Find where the given text appears and provide that cell's center as [X, Y] coordinate. 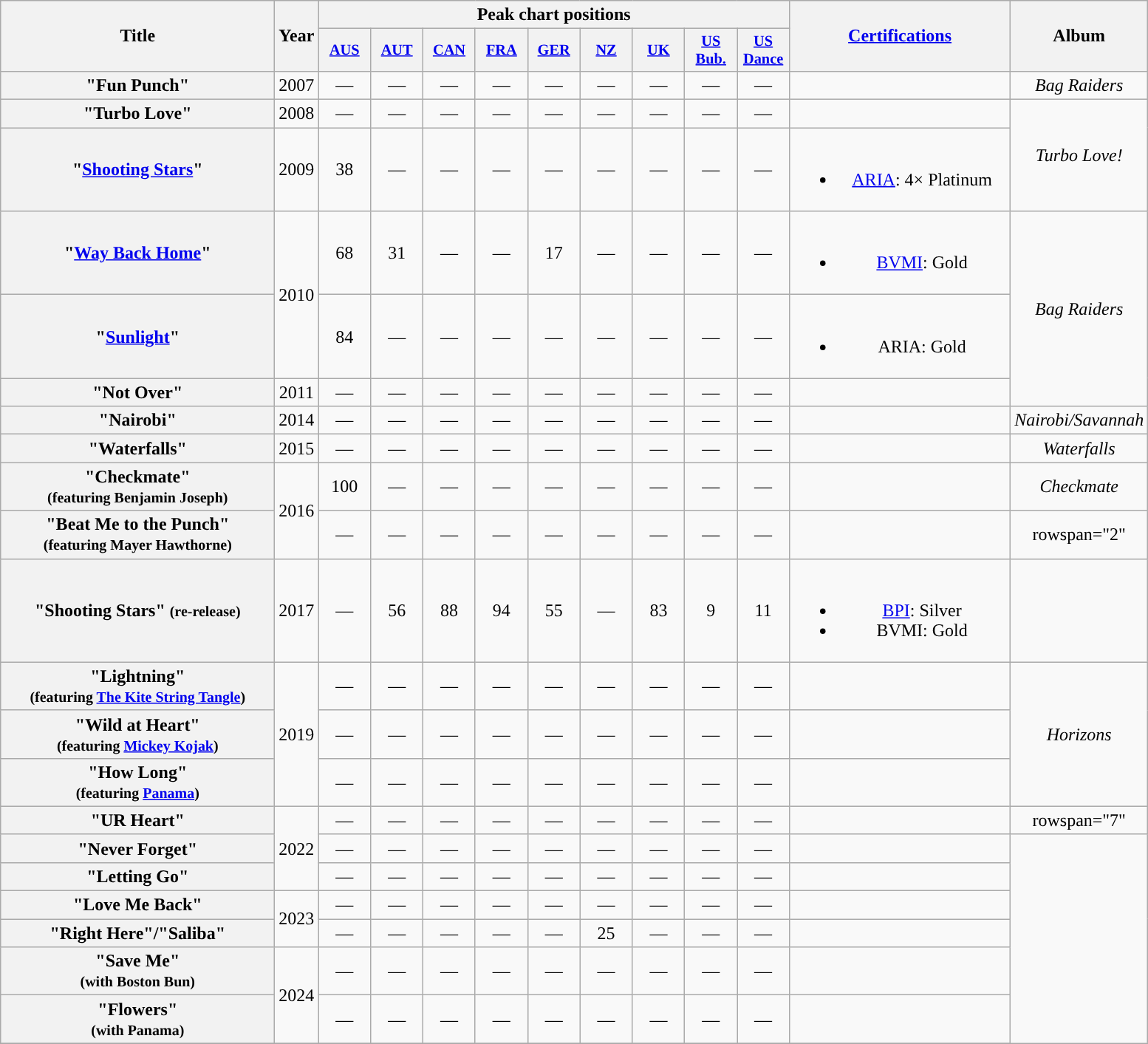
"Wild at Heart" (featuring Mickey Kojak) [137, 734]
"Way Back Home" [137, 253]
2024 [297, 995]
Year [297, 36]
NZ [606, 50]
11 [764, 610]
55 [554, 610]
ARIA: Gold [900, 337]
2010 [297, 295]
"UR Heart" [137, 820]
17 [554, 253]
USDance [764, 50]
2015 [297, 448]
2023 [297, 919]
31 [397, 253]
Turbo Love! [1079, 155]
"Not Over" [137, 392]
"Beat Me to the Punch"(featuring Mayer Hawthorne) [137, 535]
"Never Forget" [137, 848]
"Right Here"/"Saliba" [137, 933]
AUT [397, 50]
Nairobi/Savannah [1079, 420]
CAN [449, 50]
38 [344, 170]
83 [659, 610]
"Flowers" (with Panama) [137, 1020]
100 [344, 486]
Title [137, 36]
ARIA: 4× Platinum [900, 170]
"Shooting Stars" (re-release) [137, 610]
Peak chart positions [554, 15]
2019 [297, 734]
FRA [501, 50]
94 [501, 610]
BVMI: Gold [900, 253]
BPI: SilverBVMI: Gold [900, 610]
"Letting Go" [137, 876]
2017 [297, 610]
9 [711, 610]
"Checkmate" (featuring Benjamin Joseph) [137, 486]
"How Long" (featuring Panama) [137, 782]
56 [397, 610]
rowspan="7" [1079, 820]
Certifications [900, 36]
84 [344, 337]
68 [344, 253]
AUS [344, 50]
Checkmate [1079, 486]
Horizons [1079, 734]
"Turbo Love" [137, 114]
GER [554, 50]
"Love Me Back" [137, 905]
UK [659, 50]
2022 [297, 848]
"Nairobi" [137, 420]
Waterfalls [1079, 448]
25 [606, 933]
2008 [297, 114]
"Shooting Stars" [137, 170]
2011 [297, 392]
88 [449, 610]
2014 [297, 420]
"Fun Punch" [137, 85]
"Waterfalls" [137, 448]
2016 [297, 511]
2009 [297, 170]
"Save Me" (with Boston Bun) [137, 971]
"Lightning" (featuring The Kite String Tangle) [137, 686]
Album [1079, 36]
US Bub. [711, 50]
"Sunlight" [137, 337]
rowspan="2" [1079, 535]
2007 [297, 85]
